From the cell containing the given text, extract its center point as (x, y) coordinate. 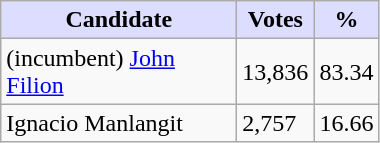
2,757 (276, 123)
13,836 (276, 72)
(incumbent) John Filion (119, 72)
% (346, 20)
Votes (276, 20)
Candidate (119, 20)
Ignacio Manlangit (119, 123)
16.66 (346, 123)
83.34 (346, 72)
